Search for the cell housing the specified text and yield its (x, y) center coordinate. 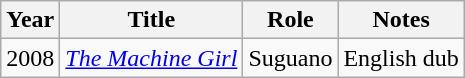
The Machine Girl (152, 58)
Year (30, 20)
2008 (30, 58)
Notes (401, 20)
Suguano (290, 58)
Title (152, 20)
Role (290, 20)
English dub (401, 58)
